Identify which cell holds the provided text, then report its [X, Y] central coordinate. 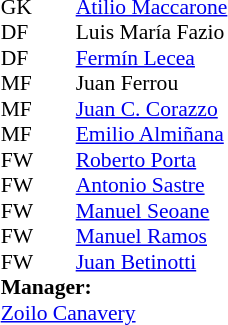
Fermín Lecea [152, 58]
Roberto Porta [152, 160]
Juan C. Corazzo [152, 109]
Manuel Seoane [152, 211]
Manager: [114, 287]
Juan Betinotti [152, 262]
Manuel Ramos [152, 237]
Antonio Sastre [152, 185]
Luis María Fazio [152, 33]
Juan Ferrou [152, 83]
Emilio Almiñana [152, 135]
